Extract the [X, Y] coordinate from the center of the cell holding the provided text.  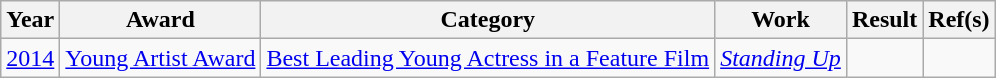
Ref(s) [959, 20]
Year [30, 20]
Standing Up [781, 58]
Young Artist Award [160, 58]
Best Leading Young Actress in a Feature Film [488, 58]
Work [781, 20]
Award [160, 20]
2014 [30, 58]
Category [488, 20]
Result [884, 20]
